Locate the cell with the specified text and output its [x, y] center coordinate. 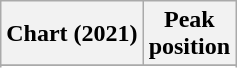
Chart (2021) [72, 34]
Peak position [189, 34]
